Determine the [X, Y] coordinate at the center of the cell enclosing the given text.  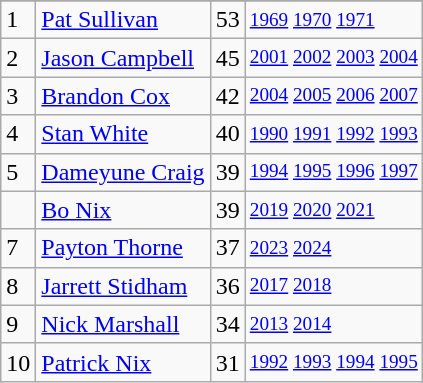
7 [18, 248]
40 [228, 134]
37 [228, 248]
2023 2024 [334, 248]
1969 1970 1971 [334, 20]
8 [18, 286]
Brandon Cox [123, 96]
36 [228, 286]
9 [18, 324]
Stan White [123, 134]
2013 2014 [334, 324]
1990 1991 1992 1993 [334, 134]
Pat Sullivan [123, 20]
2004 2005 2006 2007 [334, 96]
Payton Thorne [123, 248]
4 [18, 134]
2 [18, 58]
Bo Nix [123, 210]
Patrick Nix [123, 362]
2017 2018 [334, 286]
Jarrett Stidham [123, 286]
2019 2020 2021 [334, 210]
42 [228, 96]
34 [228, 324]
1 [18, 20]
5 [18, 172]
Nick Marshall [123, 324]
Dameyune Craig [123, 172]
Jason Campbell [123, 58]
53 [228, 20]
1992 1993 1994 1995 [334, 362]
1994 1995 1996 1997 [334, 172]
31 [228, 362]
2001 2002 2003 2004 [334, 58]
45 [228, 58]
3 [18, 96]
10 [18, 362]
